Scan for the cell matching the given text and deliver its (x, y) coordinate at center. 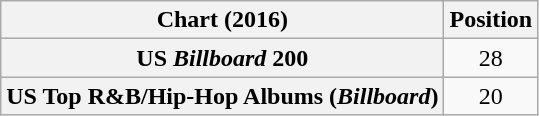
Chart (2016) (222, 20)
Position (491, 20)
28 (491, 58)
US Billboard 200 (222, 58)
US Top R&B/Hip-Hop Albums (Billboard) (222, 96)
20 (491, 96)
